Identify which cell holds the provided text, then report its [x, y] central coordinate. 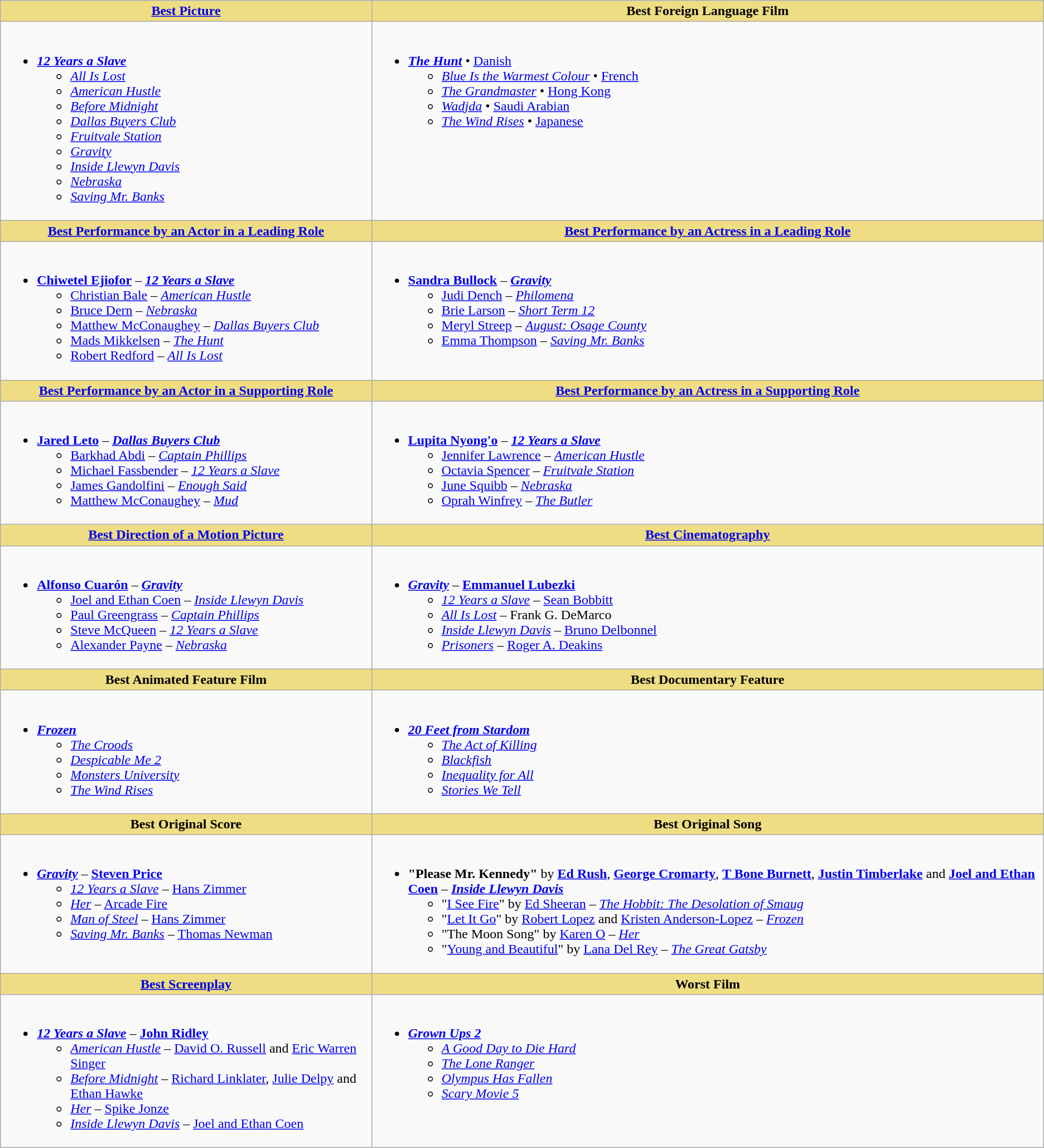
Best Foreign Language Film [707, 11]
Best Performance by an Actress in a Supporting Role [707, 390]
Best Performance by an Actor in a Leading Role [186, 231]
20 Feet from StardomThe Act of KillingBlackfishInequality for AllStories We Tell [707, 752]
The Hunt • DanishBlue Is the Warmest Colour • FrenchThe Grandmaster • Hong KongWadjda • Saudi ArabianThe Wind Rises • Japanese [707, 121]
Gravity – Steven Price12 Years a Slave – Hans ZimmerHer – Arcade FireMan of Steel – Hans ZimmerSaving Mr. Banks – Thomas Newman [186, 904]
Best Animated Feature Film [186, 679]
Best Original Song [707, 824]
Best Original Score [186, 824]
Best Performance by an Actress in a Leading Role [707, 231]
Best Direction of a Motion Picture [186, 535]
Best Documentary Feature [707, 679]
Sandra Bullock – GravityJudi Dench – PhilomenaBrie Larson – Short Term 12Meryl Streep – August: Osage CountyEmma Thompson – Saving Mr. Banks [707, 311]
12 Years a SlaveAll Is LostAmerican HustleBefore MidnightDallas Buyers ClubFruitvale StationGravityInside Llewyn DavisNebraskaSaving Mr. Banks [186, 121]
Worst Film [707, 983]
Best Screenplay [186, 983]
FrozenThe CroodsDespicable Me 2Monsters UniversityThe Wind Rises [186, 752]
Best Picture [186, 11]
Best Performance by an Actor in a Supporting Role [186, 390]
Grown Ups 2A Good Day to Die HardThe Lone RangerOlympus Has FallenScary Movie 5 [707, 1071]
Best Cinematography [707, 535]
